Capture the cell that displays the provided text and extract its [X, Y] central coordinate. 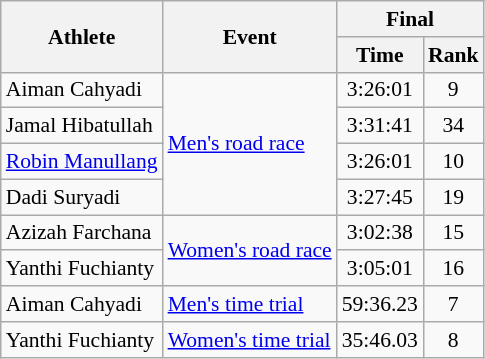
Women's time trial [250, 340]
Final [410, 19]
Men's road race [250, 143]
Rank [454, 55]
3:05:01 [380, 269]
3:02:38 [380, 233]
19 [454, 197]
Robin Manullang [82, 162]
59:36.23 [380, 304]
16 [454, 269]
3:27:45 [380, 197]
10 [454, 162]
35:46.03 [380, 340]
9 [454, 90]
8 [454, 340]
34 [454, 126]
Time [380, 55]
Azizah Farchana [82, 233]
Women's road race [250, 250]
3:31:41 [380, 126]
15 [454, 233]
Men's time trial [250, 304]
Jamal Hibatullah [82, 126]
7 [454, 304]
Event [250, 36]
Dadi Suryadi [82, 197]
Athlete [82, 36]
